Detect which cell encompasses the target text, then output its (x, y) center coordinate. 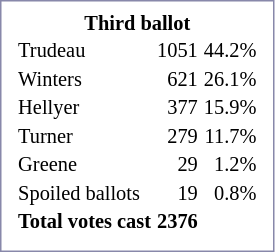
Hellyer (85, 108)
15.9% (230, 108)
Turner (85, 136)
2376 (178, 222)
29 (178, 166)
Total votes cast (85, 222)
26.1% (230, 80)
44.2% (230, 52)
377 (178, 108)
Third ballot Trudeau 1051 44.2% Winters 621 26.1% Hellyer 377 15.9% Turner 279 11.7% Greene 29 1.2% Spoiled ballots 19 0.8% Total votes cast 2376 (137, 126)
11.7% (230, 136)
621 (178, 80)
19 (178, 194)
0.8% (230, 194)
Spoiled ballots (85, 194)
Greene (85, 166)
1.2% (230, 166)
Trudeau (85, 52)
279 (178, 136)
1051 (178, 52)
Winters (85, 80)
